Capture the cell that displays the provided text and extract its (X, Y) central coordinate. 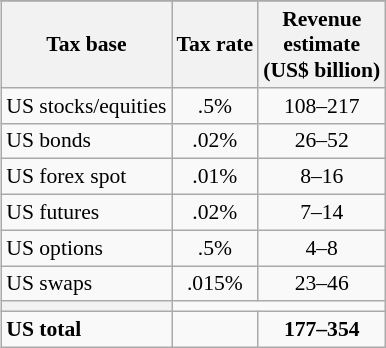
8–16 (322, 177)
US forex spot (86, 177)
26–52 (322, 141)
177–354 (322, 329)
23–46 (322, 284)
Revenue estimate (US$ billion) (322, 44)
US futures (86, 212)
4–8 (322, 248)
.01% (216, 177)
Tax rate (216, 44)
Tax base (86, 44)
US bonds (86, 141)
.015% (216, 284)
US total (86, 329)
US stocks/equities (86, 105)
108–217 (322, 105)
US swaps (86, 284)
7–14 (322, 212)
US options (86, 248)
